Extract the (x, y) coordinate from the center of the cell holding the provided text.  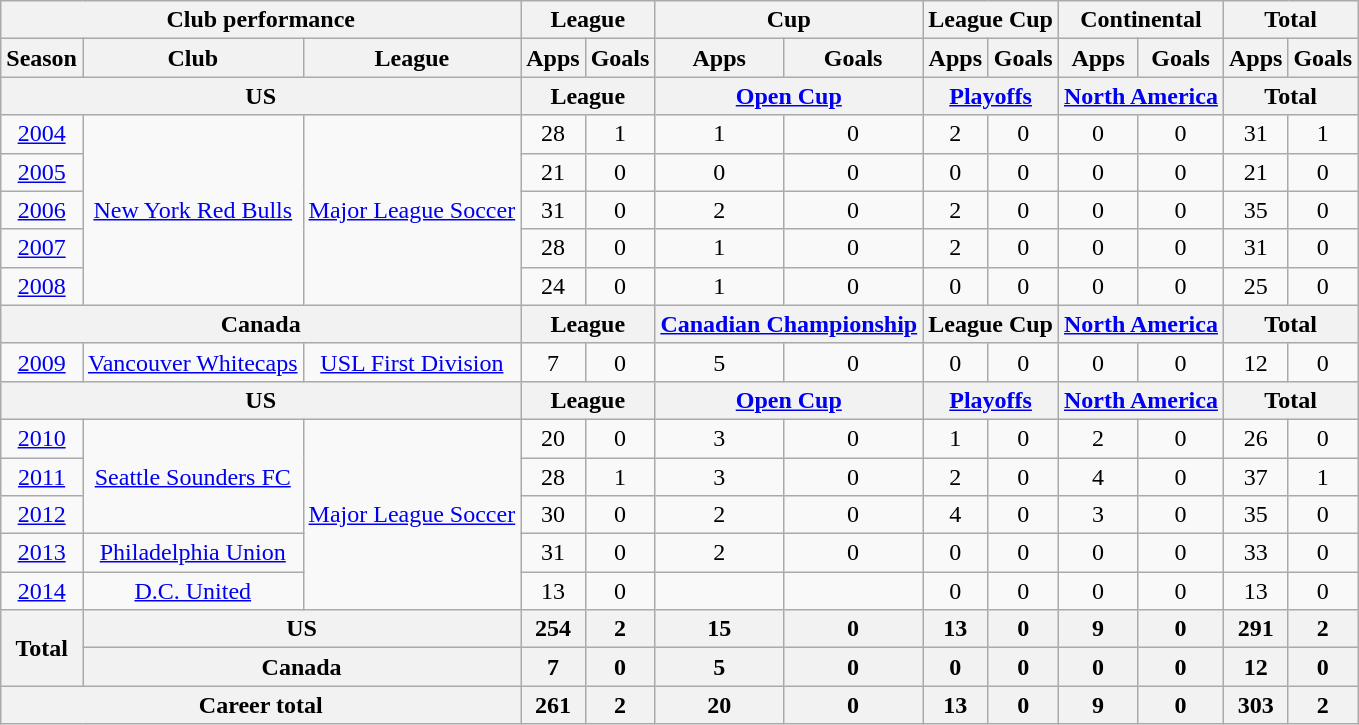
2012 (42, 515)
303 (1255, 705)
Vancouver Whitecaps (192, 362)
26 (1255, 438)
2013 (42, 553)
2014 (42, 591)
254 (553, 629)
30 (553, 515)
33 (1255, 553)
New York Red Bulls (192, 210)
Seattle Sounders FC (192, 476)
15 (720, 629)
291 (1255, 629)
D.C. United (192, 591)
261 (553, 705)
Career total (261, 705)
2010 (42, 438)
Season (42, 58)
2011 (42, 477)
2009 (42, 362)
2005 (42, 172)
37 (1255, 477)
USL First Division (412, 362)
Club performance (261, 20)
24 (553, 286)
Canadian Championship (789, 324)
2006 (42, 210)
Club (192, 58)
2008 (42, 286)
Cup (789, 20)
2007 (42, 248)
2004 (42, 134)
Philadelphia Union (192, 553)
Continental (1140, 20)
25 (1255, 286)
